For the text-containing cell, return its midpoint in [X, Y] coordinate format. 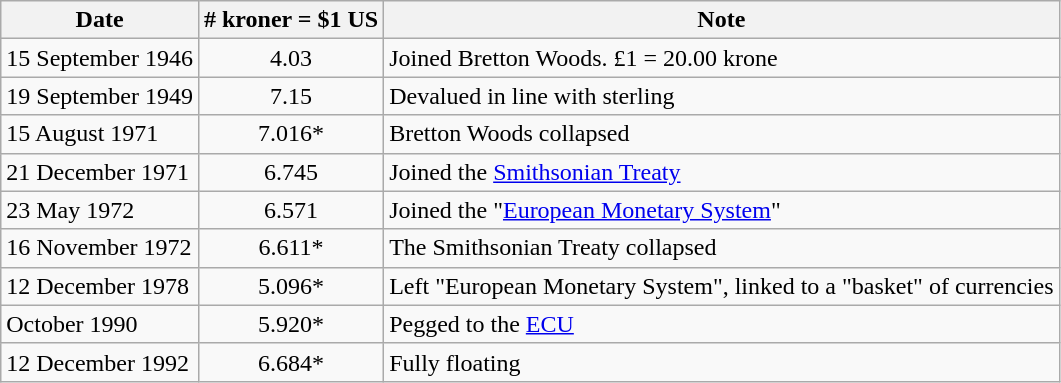
Left "European Monetary System", linked to a "basket" of currencies [722, 286]
Devalued in line with sterling [722, 96]
23 May 1972 [100, 210]
19 September 1949 [100, 96]
Fully floating [722, 362]
6.611* [290, 248]
Bretton Woods collapsed [722, 134]
15 September 1946 [100, 58]
12 December 1978 [100, 286]
Pegged to the ECU [722, 324]
6.684* [290, 362]
# kroner = $1 US [290, 20]
16 November 1972 [100, 248]
21 December 1971 [100, 172]
4.03 [290, 58]
7.15 [290, 96]
Joined the Smithsonian Treaty [722, 172]
Date [100, 20]
6.571 [290, 210]
5.920* [290, 324]
Joined the "European Monetary System" [722, 210]
7.016* [290, 134]
12 December 1992 [100, 362]
The Smithsonian Treaty collapsed [722, 248]
Note [722, 20]
6.745 [290, 172]
15 August 1971 [100, 134]
Joined Bretton Woods. £1 = 20.00 krone [722, 58]
5.096* [290, 286]
October 1990 [100, 324]
